Provide the [x, y] coordinate of the cell's center where the given text is located.  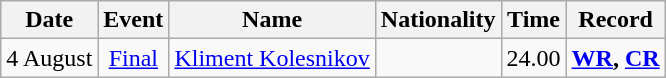
Final [134, 58]
Nationality [438, 20]
Name [272, 20]
Kliment Kolesnikov [272, 58]
Date [50, 20]
Event [134, 20]
24.00 [534, 58]
Record [616, 20]
4 August [50, 58]
Time [534, 20]
WR, CR [616, 58]
